Identify which cell holds the provided text, then report its [x, y] central coordinate. 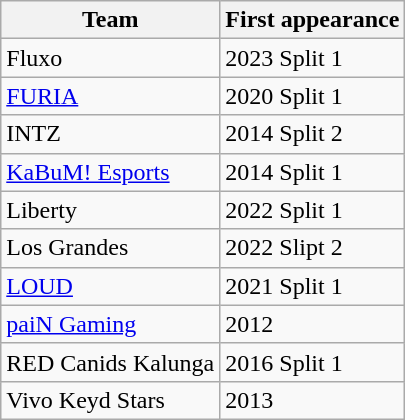
2014 Split 1 [312, 172]
RED Canids Kalunga [110, 362]
Liberty [110, 210]
2021 Split 1 [312, 286]
FURIA [110, 96]
INTZ [110, 134]
2023 Split 1 [312, 58]
2020 Split 1 [312, 96]
2014 Split 2 [312, 134]
2016 Split 1 [312, 362]
2012 [312, 324]
Vivo Keyd Stars [110, 400]
KaBuM! Esports [110, 172]
paiN Gaming [110, 324]
2013 [312, 400]
Los Grandes [110, 248]
Fluxo [110, 58]
LOUD [110, 286]
Team [110, 20]
First appearance [312, 20]
2022 Split 1 [312, 210]
2022 Slipt 2 [312, 248]
